Return the [x, y] coordinate for the center point of the cell that contains the specified text.  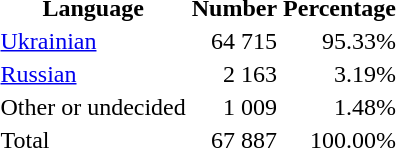
64 715 [234, 41]
1 009 [234, 107]
2 163 [234, 74]
